Find where the given text appears and provide that cell's center as [x, y] coordinate. 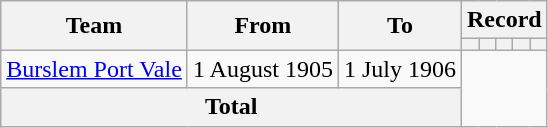
From [262, 26]
1 July 1906 [400, 69]
Record [505, 20]
Team [94, 26]
Burslem Port Vale [94, 69]
Total [232, 107]
1 August 1905 [262, 69]
To [400, 26]
